Identify which cell holds the provided text, then report its (x, y) central coordinate. 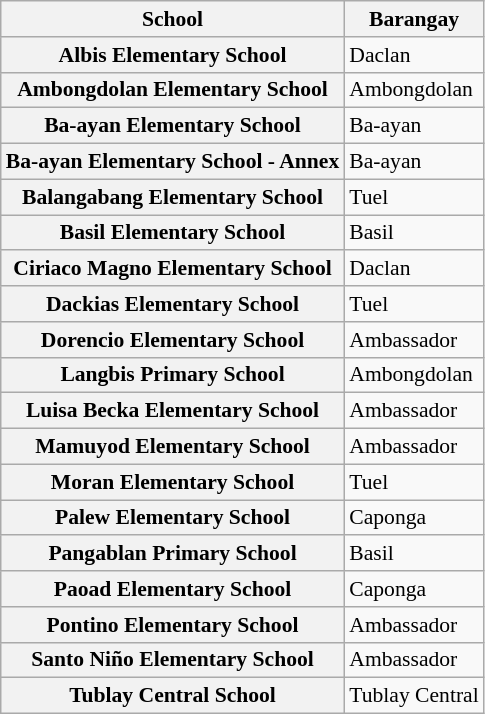
Luisa Becka Elementary School (173, 411)
Langbis Primary School (173, 375)
Santo Niño Elementary School (173, 660)
Moran Elementary School (173, 482)
Ba-ayan Elementary School - Annex (173, 162)
Paoad Elementary School (173, 589)
Pontino Elementary School (173, 625)
Palew Elementary School (173, 518)
Ba-ayan Elementary School (173, 126)
Dorencio Elementary School (173, 340)
Ciriaco Magno Elementary School (173, 269)
Ambongdolan Elementary School (173, 90)
School (173, 19)
Tublay Central School (173, 696)
Barangay (414, 19)
Albis Elementary School (173, 55)
Dackias Elementary School (173, 304)
Tublay Central (414, 696)
Balangabang Elementary School (173, 197)
Basil Elementary School (173, 233)
Mamuyod Elementary School (173, 447)
Pangablan Primary School (173, 554)
